Find where the given text appears and provide that cell's center as [x, y] coordinate. 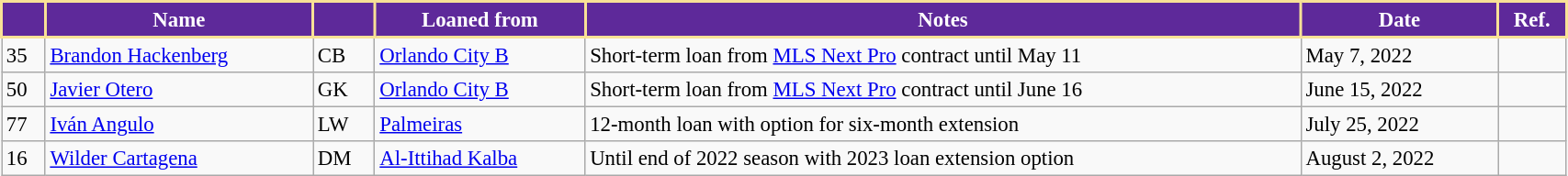
Until end of 2022 season with 2023 loan extension option [942, 159]
Date [1400, 20]
July 25, 2022 [1400, 125]
Short-term loan from MLS Next Pro contract until June 16 [942, 90]
Iván Angulo [178, 125]
12-month loan with option for six-month extension [942, 125]
June 15, 2022 [1400, 90]
Name [178, 20]
Al-Ittihad Kalba [479, 159]
Javier Otero [178, 90]
35 [24, 55]
LW [344, 125]
August 2, 2022 [1400, 159]
Ref. [1532, 20]
Wilder Cartagena [178, 159]
Loaned from [479, 20]
16 [24, 159]
DM [344, 159]
Short-term loan from MLS Next Pro contract until May 11 [942, 55]
Notes [942, 20]
CB [344, 55]
50 [24, 90]
GK [344, 90]
May 7, 2022 [1400, 55]
Brandon Hackenberg [178, 55]
Palmeiras [479, 125]
77 [24, 125]
